From the cell containing the given text, extract its center point as (x, y) coordinate. 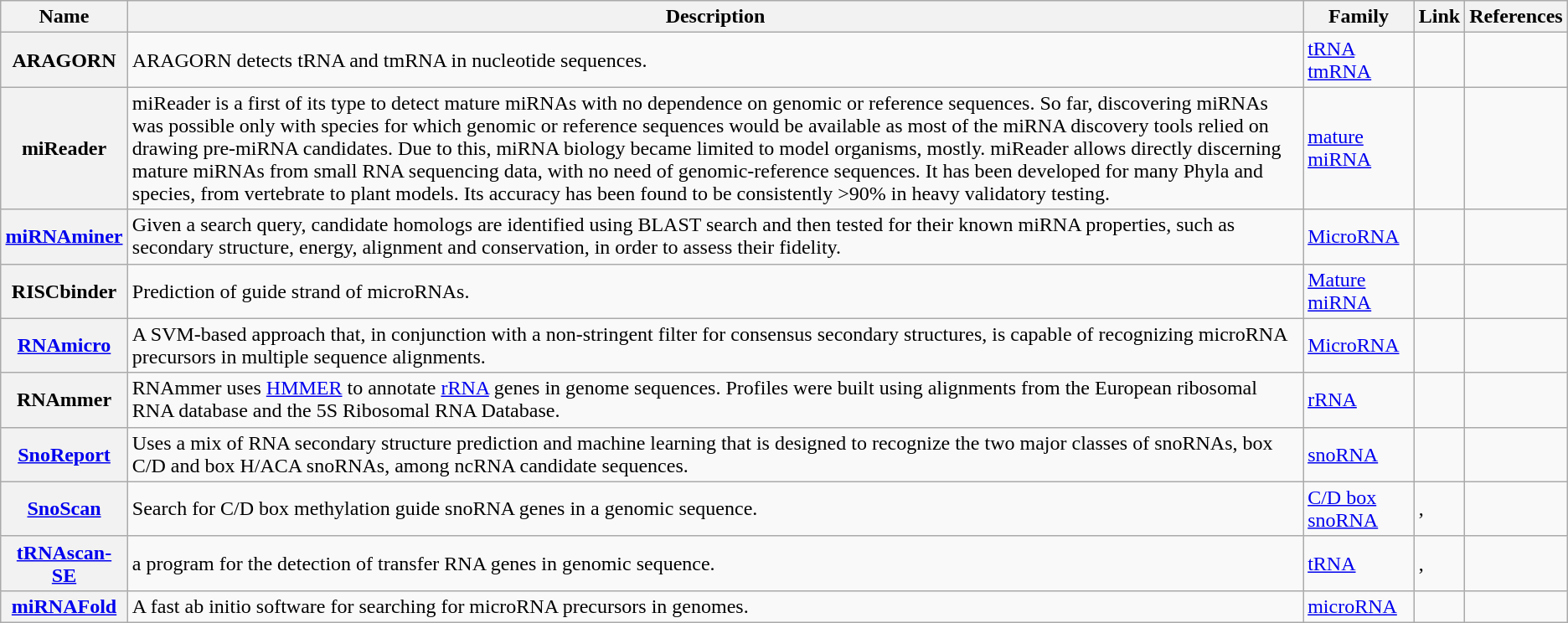
ARAGORN (64, 60)
rRNA (1359, 400)
tRNA (1359, 563)
Mature miRNA (1359, 291)
Description (715, 17)
References (1516, 17)
Family (1359, 17)
snoRNA (1359, 454)
tRNAscan-SE (64, 563)
SnoScan (64, 509)
Name (64, 17)
Prediction of guide strand of microRNAs. (715, 291)
miReader (64, 148)
tRNA tmRNA (1359, 60)
miRNAFold (64, 606)
RNAmmer (64, 400)
a program for the detection of transfer RNA genes in genomic sequence. (715, 563)
ARAGORN detects tRNA and tmRNA in nucleotide sequences. (715, 60)
C/D box snoRNA (1359, 509)
microRNA (1359, 606)
RNAmicro (64, 345)
A fast ab initio software for searching for microRNA precursors in genomes. (715, 606)
Search for C/D box methylation guide snoRNA genes in a genomic sequence. (715, 509)
miRNAminer (64, 236)
mature miRNA (1359, 148)
RISCbinder (64, 291)
Link (1439, 17)
SnoReport (64, 454)
